Detect which cell encompasses the target text, then output its (X, Y) center coordinate. 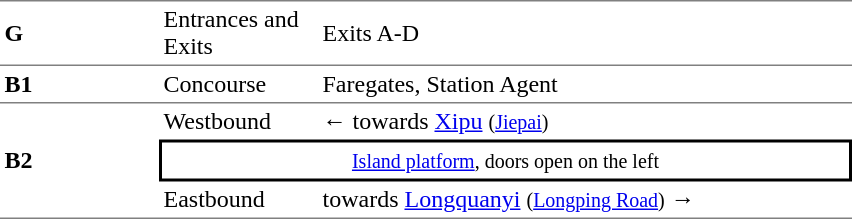
Faregates, Station Agent (585, 85)
Entrances and Exits (238, 33)
Concourse (238, 85)
← towards Xipu (Jiepai) (585, 122)
G (80, 33)
Westbound (238, 122)
Island platform, doors open on the left (506, 161)
Exits A-D (585, 33)
B1 (80, 85)
